Pinpoint the cell where the given text exists, returning its (X, Y) midpoint coordinate. 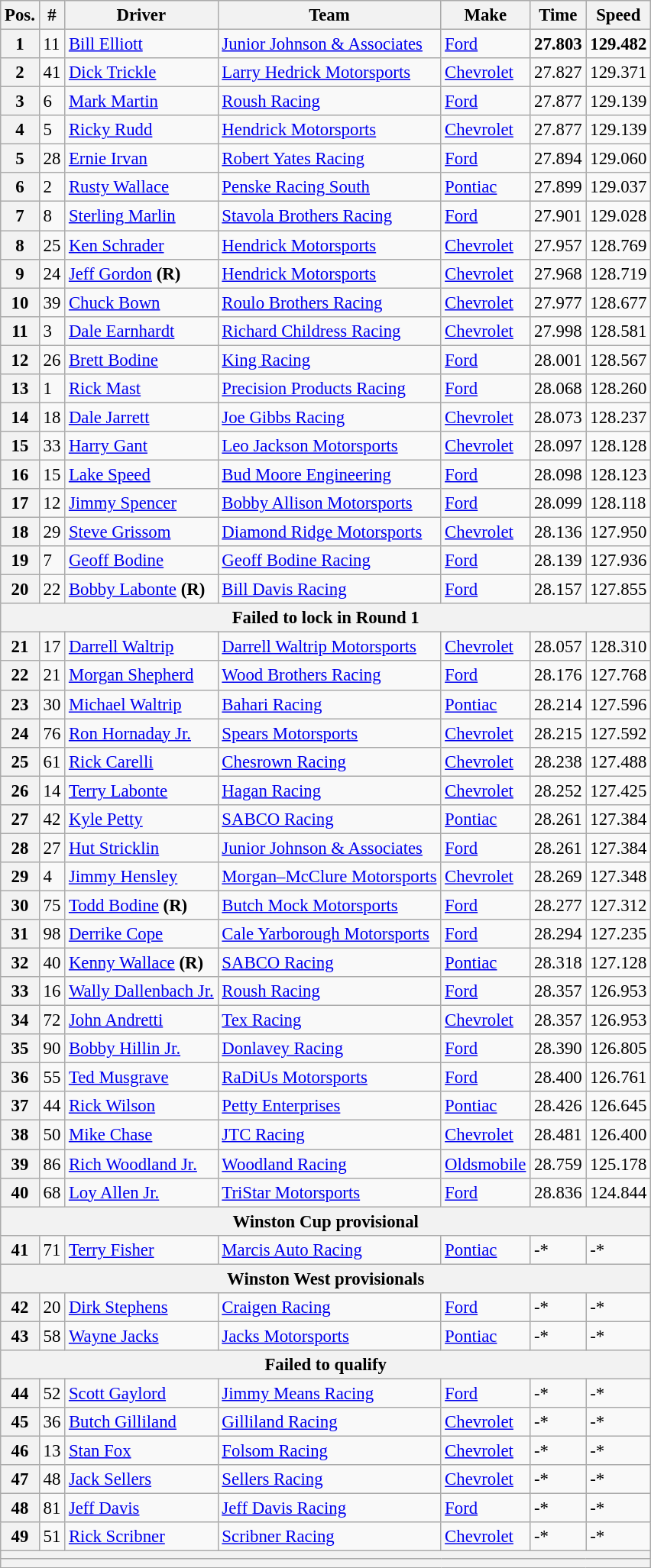
Morgan–McClure Motorsports (329, 877)
128.719 (619, 273)
86 (52, 1164)
28.215 (558, 733)
28.481 (558, 1135)
RaDiUs Motorsports (329, 1078)
126.645 (619, 1107)
Jeff Gordon (R) (141, 273)
Wood Brothers Racing (329, 676)
Scribner Racing (329, 1537)
Ernie Irvan (141, 159)
Jeff Davis Racing (329, 1508)
Rick Wilson (141, 1107)
28.400 (558, 1078)
28.097 (558, 446)
127.855 (619, 590)
27.901 (558, 216)
JTC Racing (329, 1135)
Oldsmobile (486, 1164)
Jeff Davis (141, 1508)
Time (558, 15)
98 (52, 934)
Jimmy Hensley (141, 877)
Spears Motorsports (329, 733)
Pos. (20, 15)
9 (20, 273)
Tex Racing (329, 1020)
55 (52, 1078)
Kenny Wallace (R) (141, 963)
76 (52, 733)
75 (52, 905)
Jack Sellers (141, 1479)
28.318 (558, 963)
19 (20, 561)
Driver (141, 15)
Bobby Hillin Jr. (141, 1049)
72 (52, 1020)
Butch Mock Motorsports (329, 905)
45 (20, 1422)
27.977 (558, 302)
128.123 (619, 474)
Make (486, 15)
Harry Gant (141, 446)
Jacks Motorsports (329, 1336)
28.176 (558, 676)
31 (20, 934)
Winston West provisionals (325, 1279)
Bobby Labonte (R) (141, 590)
28.057 (558, 647)
Woodland Racing (329, 1164)
Jimmy Means Racing (329, 1393)
Stan Fox (141, 1451)
Brett Bodine (141, 360)
Chesrown Racing (329, 761)
28.139 (558, 561)
Terry Fisher (141, 1250)
Rusty Wallace (141, 187)
Craigen Racing (329, 1308)
Petty Enterprises (329, 1107)
Wally Dallenbach Jr. (141, 991)
Loy Allen Jr. (141, 1192)
Wayne Jacks (141, 1336)
Sterling Marlin (141, 216)
Team (329, 15)
28.099 (558, 503)
126.400 (619, 1135)
Ted Musgrave (141, 1078)
129.482 (619, 44)
Cale Yarborough Motorsports (329, 934)
127.425 (619, 790)
127.488 (619, 761)
Stavola Brothers Racing (329, 216)
129.028 (619, 216)
Kyle Petty (141, 820)
Mike Chase (141, 1135)
# (52, 15)
Ron Hornaday Jr. (141, 733)
28.836 (558, 1192)
TriStar Motorsports (329, 1192)
58 (52, 1336)
128.310 (619, 647)
126.761 (619, 1078)
128.260 (619, 389)
Morgan Shepherd (141, 676)
Mark Martin (141, 102)
71 (52, 1250)
125.178 (619, 1164)
Winston Cup provisional (325, 1221)
28.390 (558, 1049)
23 (20, 704)
28.157 (558, 590)
128.128 (619, 446)
34 (20, 1020)
28.269 (558, 877)
Dale Earnhardt (141, 331)
Scott Gaylord (141, 1393)
129.371 (619, 73)
Bobby Allison Motorsports (329, 503)
27.998 (558, 331)
61 (52, 761)
28.252 (558, 790)
Diamond Ridge Motorsports (329, 532)
Failed to lock in Round 1 (325, 618)
Chuck Bown (141, 302)
126.805 (619, 1049)
127.936 (619, 561)
27.968 (558, 273)
Sellers Racing (329, 1479)
127.235 (619, 934)
Robert Yates Racing (329, 159)
Folsom Racing (329, 1451)
28.238 (558, 761)
Leo Jackson Motorsports (329, 446)
51 (52, 1537)
Penske Racing South (329, 187)
50 (52, 1135)
Dick Trickle (141, 73)
Gilliland Racing (329, 1422)
43 (20, 1336)
Rich Woodland Jr. (141, 1164)
Jimmy Spencer (141, 503)
Speed (619, 15)
35 (20, 1049)
Ken Schrader (141, 245)
129.060 (619, 159)
81 (52, 1508)
28.001 (558, 360)
Geoff Bodine (141, 561)
Larry Hedrick Motorsports (329, 73)
28.098 (558, 474)
King Racing (329, 360)
28.294 (558, 934)
Michael Waltrip (141, 704)
Bud Moore Engineering (329, 474)
Steve Grissom (141, 532)
Ricky Rudd (141, 130)
Rick Mast (141, 389)
Bill Davis Racing (329, 590)
49 (20, 1537)
Terry Labonte (141, 790)
Derrike Cope (141, 934)
128.769 (619, 245)
Darrell Waltrip Motorsports (329, 647)
Failed to qualify (325, 1365)
27.803 (558, 44)
Richard Childress Racing (329, 331)
Rick Carelli (141, 761)
Joe Gibbs Racing (329, 417)
68 (52, 1192)
28.277 (558, 905)
28.426 (558, 1107)
Hagan Racing (329, 790)
Dale Jarrett (141, 417)
32 (20, 963)
128.237 (619, 417)
28.214 (558, 704)
Rick Scribner (141, 1537)
Butch Gilliland (141, 1422)
128.567 (619, 360)
28.759 (558, 1164)
John Andretti (141, 1020)
Darrell Waltrip (141, 647)
Roulo Brothers Racing (329, 302)
127.128 (619, 963)
Precision Products Racing (329, 389)
10 (20, 302)
37 (20, 1107)
Geoff Bodine Racing (329, 561)
127.596 (619, 704)
Hut Stricklin (141, 848)
28.068 (558, 389)
128.581 (619, 331)
127.348 (619, 877)
128.677 (619, 302)
Todd Bodine (R) (141, 905)
Donlavey Racing (329, 1049)
27.957 (558, 245)
90 (52, 1049)
129.037 (619, 187)
127.312 (619, 905)
127.950 (619, 532)
38 (20, 1135)
124.844 (619, 1192)
Bill Elliott (141, 44)
28.073 (558, 417)
52 (52, 1393)
127.768 (619, 676)
Lake Speed (141, 474)
28.136 (558, 532)
Marcis Auto Racing (329, 1250)
46 (20, 1451)
27.894 (558, 159)
27.827 (558, 73)
127.592 (619, 733)
47 (20, 1479)
Bahari Racing (329, 704)
Dirk Stephens (141, 1308)
128.118 (619, 503)
27.899 (558, 187)
